Detect which cell encompasses the target text, then output its (X, Y) center coordinate. 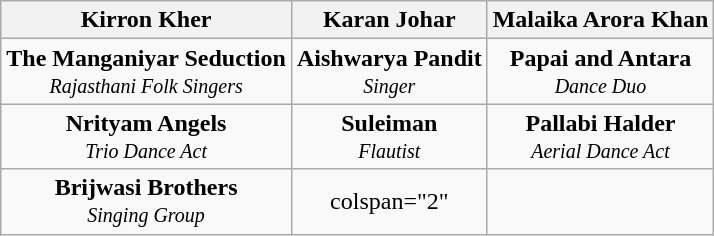
Malaika Arora Khan (600, 20)
Aishwarya PanditSinger (389, 72)
Pallabi HalderAerial Dance Act (600, 136)
Nrityam AngelsTrio Dance Act (146, 136)
Karan Johar (389, 20)
The Manganiyar SeductionRajasthani Folk Singers (146, 72)
Brijwasi BrothersSinging Group (146, 202)
SuleimanFlautist (389, 136)
Kirron Kher (146, 20)
Papai and AntaraDance Duo (600, 72)
colspan="2" (389, 202)
